Return the [X, Y] coordinate for the center point of the cell that contains the specified text.  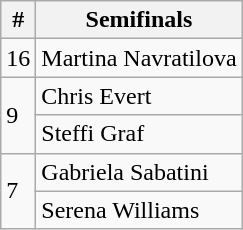
Martina Navratilova [139, 58]
7 [18, 191]
Serena Williams [139, 210]
Chris Evert [139, 96]
9 [18, 115]
Steffi Graf [139, 134]
16 [18, 58]
Gabriela Sabatini [139, 172]
Semifinals [139, 20]
# [18, 20]
